Extract the (X, Y) coordinate from the center of the cell holding the provided text.  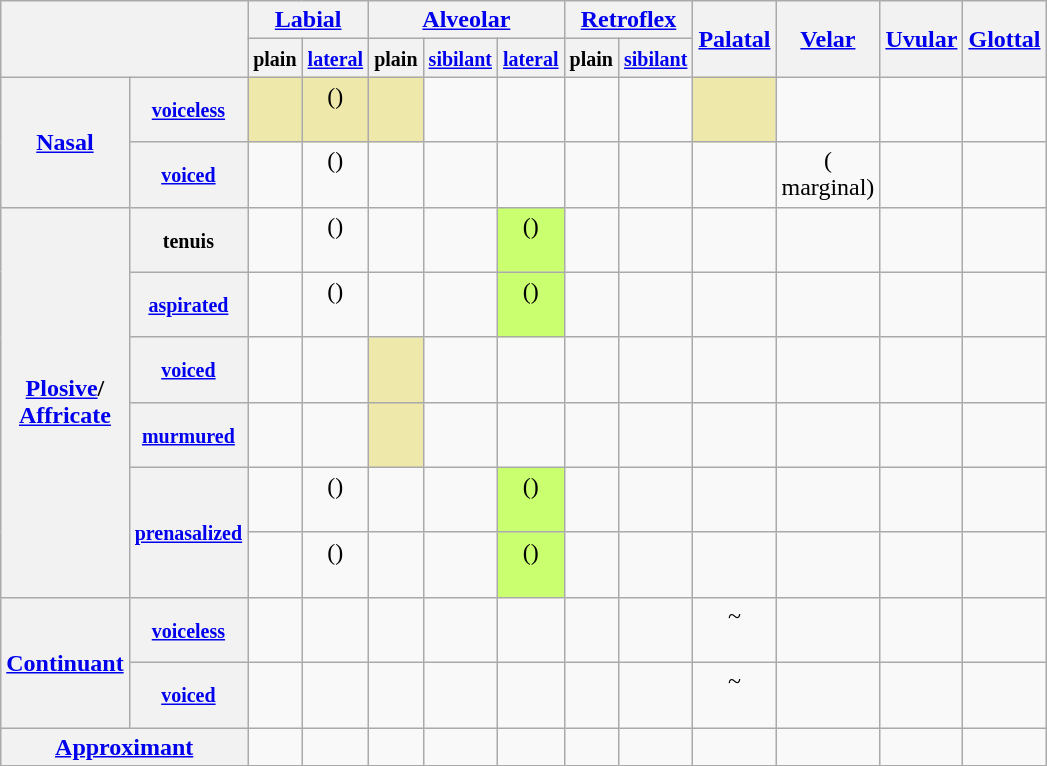
Retroflex (628, 20)
Uvular (922, 39)
Approximant (124, 747)
prenasalized (188, 532)
Continuant (65, 662)
Nasal (65, 142)
tenuis (188, 240)
murmured (188, 434)
( marginal) (828, 174)
Alveolar (466, 20)
Palatal (734, 39)
Plosive/Affricate (65, 402)
Glottal (1004, 39)
Velar (828, 39)
Labial (308, 20)
aspirated (188, 304)
